Extract the [X, Y] coordinate from the center of the cell holding the provided text.  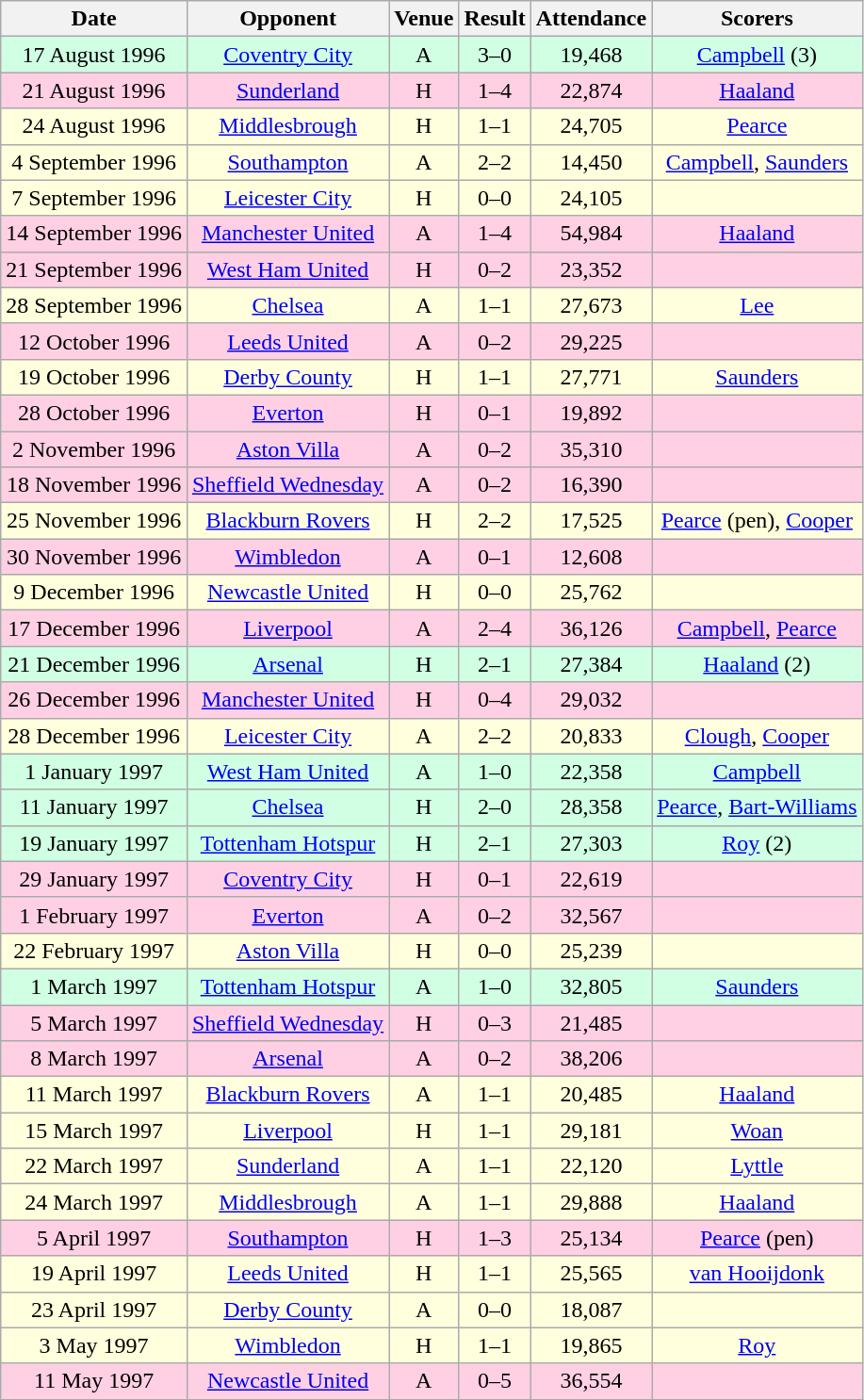
29,181 [591, 1131]
29,032 [591, 700]
27,673 [591, 305]
21 December 1996 [94, 664]
14,450 [591, 162]
Result [495, 19]
4 September 1996 [94, 162]
22,874 [591, 90]
32,567 [591, 915]
15 March 1997 [94, 1131]
27,303 [591, 843]
0–4 [495, 700]
19 April 1997 [94, 1274]
1 January 1997 [94, 772]
0–5 [495, 1381]
Scorers [758, 19]
Opponent [287, 19]
19,468 [591, 55]
22,120 [591, 1166]
29,888 [591, 1202]
16,390 [591, 485]
5 March 1997 [94, 1022]
54,984 [591, 234]
Pearce [758, 126]
17,525 [591, 521]
11 March 1997 [94, 1095]
18,087 [591, 1310]
Pearce (pen) [758, 1238]
Campbell (3) [758, 55]
25,565 [591, 1274]
Campbell [758, 772]
22 March 1997 [94, 1166]
1–3 [495, 1238]
19,892 [591, 413]
Lee [758, 305]
12 October 1996 [94, 341]
5 April 1997 [94, 1238]
29,225 [591, 341]
2–4 [495, 628]
11 May 1997 [94, 1381]
24 March 1997 [94, 1202]
21 August 1996 [94, 90]
9 December 1996 [94, 593]
35,310 [591, 449]
1 February 1997 [94, 915]
Roy (2) [758, 843]
18 November 1996 [94, 485]
Woan [758, 1131]
19 October 1996 [94, 377]
17 December 1996 [94, 628]
25,762 [591, 593]
Haaland (2) [758, 664]
27,771 [591, 377]
3–0 [495, 55]
29 January 1997 [94, 879]
25,239 [591, 951]
Roy [758, 1345]
23,352 [591, 269]
22 February 1997 [94, 951]
21,485 [591, 1022]
28 October 1996 [94, 413]
38,206 [591, 1059]
28 December 1996 [94, 736]
26 December 1996 [94, 700]
21 September 1996 [94, 269]
28 September 1996 [94, 305]
24 August 1996 [94, 126]
19 January 1997 [94, 843]
22,358 [591, 772]
Campbell, Saunders [758, 162]
24,105 [591, 198]
Pearce (pen), Cooper [758, 521]
23 April 1997 [94, 1310]
Campbell, Pearce [758, 628]
Venue [424, 19]
25 November 1996 [94, 521]
Attendance [591, 19]
8 March 1997 [94, 1059]
2 November 1996 [94, 449]
36,126 [591, 628]
Lyttle [758, 1166]
32,805 [591, 986]
20,485 [591, 1095]
17 August 1996 [94, 55]
Pearce, Bart-Williams [758, 807]
0–3 [495, 1022]
14 September 1996 [94, 234]
27,384 [591, 664]
Clough, Cooper [758, 736]
25,134 [591, 1238]
19,865 [591, 1345]
1 March 1997 [94, 986]
28,358 [591, 807]
3 May 1997 [94, 1345]
22,619 [591, 879]
van Hooijdonk [758, 1274]
11 January 1997 [94, 807]
36,554 [591, 1381]
30 November 1996 [94, 557]
7 September 1996 [94, 198]
20,833 [591, 736]
12,608 [591, 557]
24,705 [591, 126]
2–0 [495, 807]
Date [94, 19]
